Provide the (x, y) coordinate of the cell's center where the given text is located.  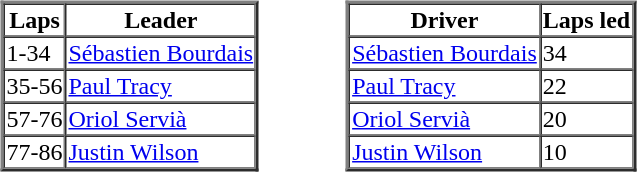
57-76 (35, 118)
Laps (35, 20)
Driver (444, 20)
Leader (160, 20)
34 (586, 52)
20 (586, 118)
77-86 (35, 152)
1-34 (35, 52)
Laps led (586, 20)
22 (586, 86)
35-56 (35, 86)
10 (586, 152)
